Determine the (X, Y) coordinate at the center of the cell enclosing the given text.  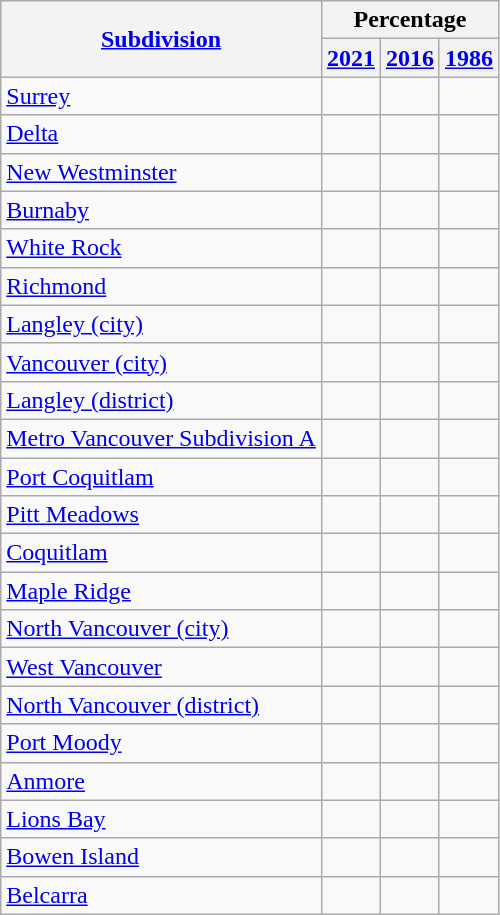
Burnaby (162, 210)
Port Coquitlam (162, 477)
New Westminster (162, 172)
2016 (410, 58)
Belcarra (162, 895)
Lions Bay (162, 819)
North Vancouver (district) (162, 705)
Langley (district) (162, 400)
Vancouver (city) (162, 362)
Delta (162, 134)
Metro Vancouver Subdivision A (162, 438)
Anmore (162, 781)
Surrey (162, 96)
Percentage (410, 20)
Port Moody (162, 743)
North Vancouver (city) (162, 629)
White Rock (162, 248)
West Vancouver (162, 667)
Subdivision (162, 39)
1986 (468, 58)
Richmond (162, 286)
Pitt Meadows (162, 515)
Bowen Island (162, 857)
Coquitlam (162, 553)
2021 (350, 58)
Maple Ridge (162, 591)
Langley (city) (162, 324)
